Capture the cell that displays the provided text and extract its [x, y] central coordinate. 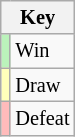
Win [42, 51]
Defeat [42, 118]
Key [38, 17]
Draw [42, 85]
